Output the [x, y] coordinate of the center of the cell containing the given text.  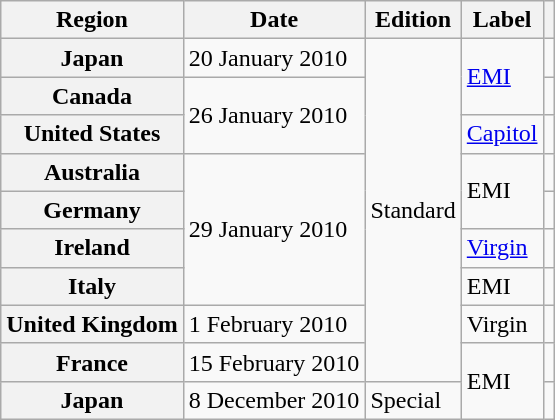
United States [92, 134]
Special [413, 400]
Region [92, 20]
Germany [92, 210]
Label [502, 20]
8 December 2010 [274, 400]
Date [274, 20]
1 February 2010 [274, 324]
29 January 2010 [274, 229]
15 February 2010 [274, 362]
26 January 2010 [274, 115]
France [92, 362]
Italy [92, 286]
Capitol [502, 134]
Ireland [92, 248]
Edition [413, 20]
Australia [92, 172]
20 January 2010 [274, 58]
Standard [413, 210]
United Kingdom [92, 324]
Canada [92, 96]
